Pinpoint the cell where the given text exists, returning its (x, y) midpoint coordinate. 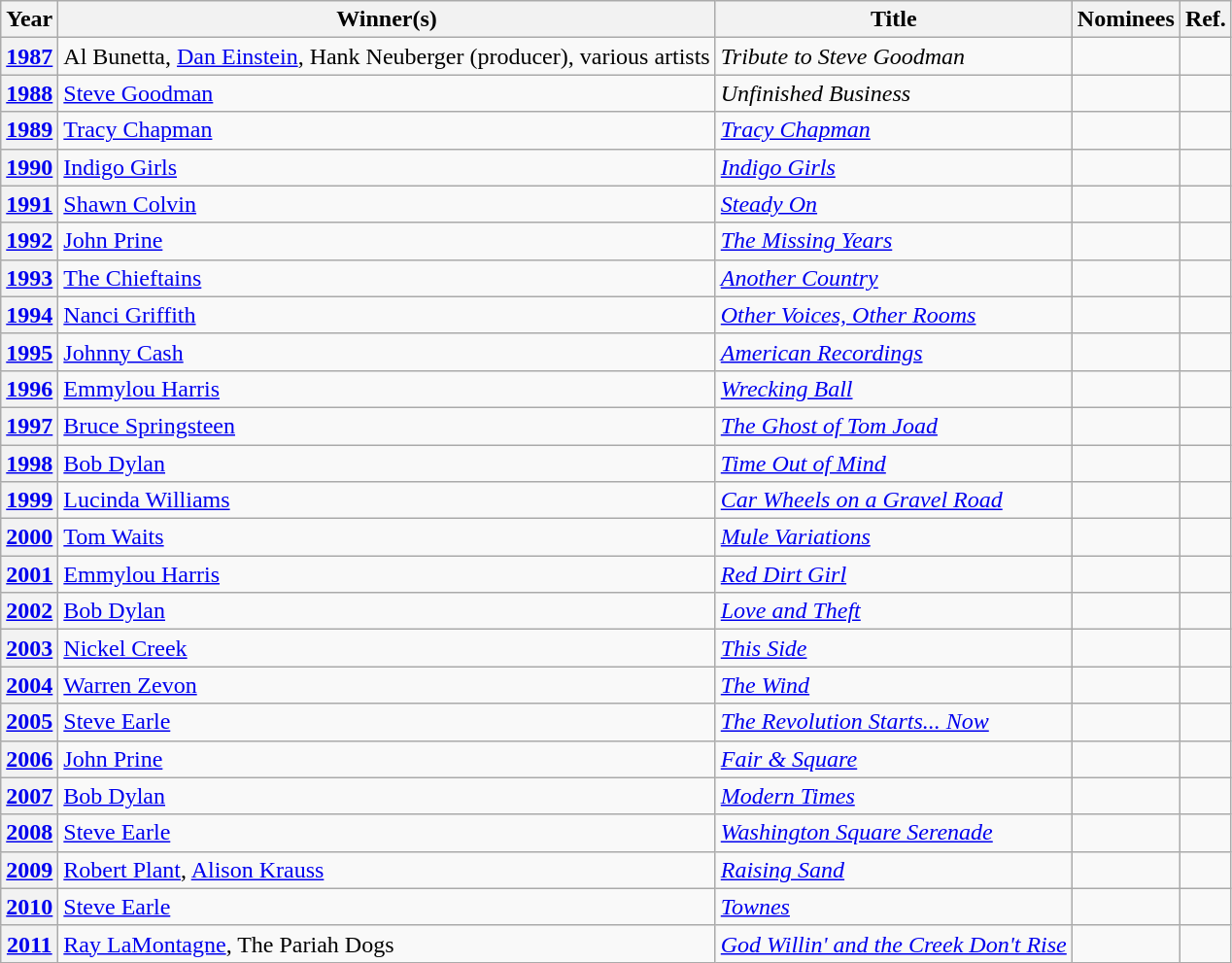
Tribute to Steve Goodman (894, 56)
The Missing Years (894, 241)
Warren Zevon (387, 685)
1991 (29, 204)
1988 (29, 93)
Nominees (1125, 19)
God Willin' and the Creek Don't Rise (894, 944)
2006 (29, 759)
2004 (29, 685)
Time Out of Mind (894, 464)
1993 (29, 278)
2001 (29, 574)
Steady On (894, 204)
Nanci Griffith (387, 315)
Nickel Creek (387, 648)
Year (29, 19)
Robert Plant, Alison Krauss (387, 870)
1989 (29, 130)
2003 (29, 648)
1992 (29, 241)
1996 (29, 389)
2005 (29, 722)
Bruce Springsteen (387, 426)
1999 (29, 500)
The Chieftains (387, 278)
2008 (29, 833)
The Wind (894, 685)
1987 (29, 56)
Steve Goodman (387, 93)
1997 (29, 426)
2009 (29, 870)
Washington Square Serenade (894, 833)
Fair & Square (894, 759)
Mule Variations (894, 537)
The Revolution Starts... Now (894, 722)
Modern Times (894, 796)
1998 (29, 464)
Title (894, 19)
Johnny Cash (387, 352)
Raising Sand (894, 870)
1995 (29, 352)
Al Bunetta, Dan Einstein, Hank Neuberger (producer), various artists (387, 56)
2000 (29, 537)
The Ghost of Tom Joad (894, 426)
Car Wheels on a Gravel Road (894, 500)
Wrecking Ball (894, 389)
2011 (29, 944)
1990 (29, 167)
American Recordings (894, 352)
Ref. (1205, 19)
2007 (29, 796)
Shawn Colvin (387, 204)
This Side (894, 648)
Unfinished Business (894, 93)
Another Country (894, 278)
Winner(s) (387, 19)
Tom Waits (387, 537)
2010 (29, 907)
Other Voices, Other Rooms (894, 315)
Lucinda Williams (387, 500)
2002 (29, 611)
Red Dirt Girl (894, 574)
Ray LaMontagne, The Pariah Dogs (387, 944)
Love and Theft (894, 611)
1994 (29, 315)
Townes (894, 907)
